Identify which cell holds the provided text, then report its [X, Y] central coordinate. 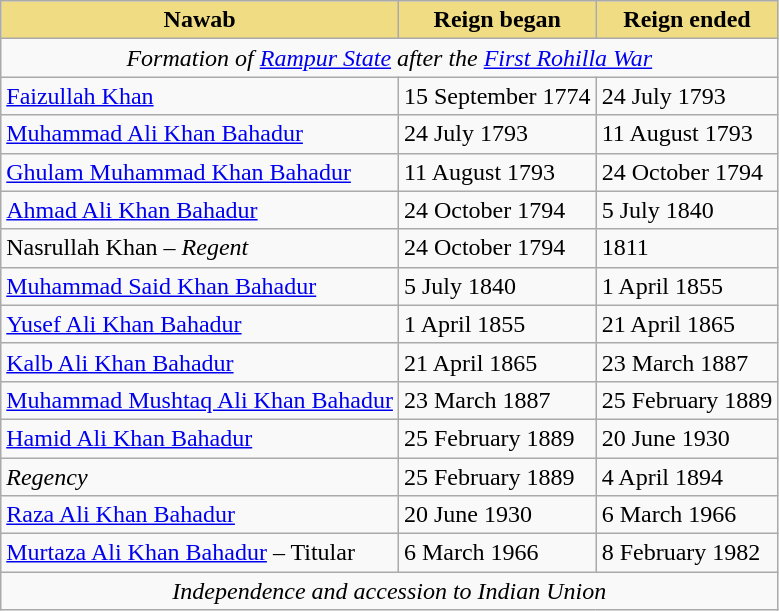
Nasrullah Khan – Regent [200, 248]
8 February 1982 [687, 553]
Reign ended [687, 20]
1811 [687, 248]
Hamid Ali Khan Bahadur [200, 438]
4 April 1894 [687, 477]
Reign began [497, 20]
15 September 1774 [497, 96]
Nawab [200, 20]
Muhammad Ali Khan Bahadur [200, 134]
Kalb Ali Khan Bahadur [200, 362]
Murtaza Ali Khan Bahadur – Titular [200, 553]
Faizullah Khan [200, 96]
Raza Ali Khan Bahadur [200, 515]
Formation of Rampur State after the First Rohilla War [390, 58]
Ghulam Muhammad Khan Bahadur [200, 172]
Ahmad Ali Khan Bahadur [200, 210]
Regency [200, 477]
Muhammad Said Khan Bahadur [200, 286]
Yusef Ali Khan Bahadur [200, 324]
Muhammad Mushtaq Ali Khan Bahadur [200, 400]
Independence and accession to Indian Union [390, 591]
